Extract the [x, y] coordinate from the center of the cell holding the provided text.  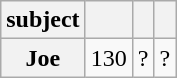
Joe [43, 58]
subject [43, 20]
130 [108, 58]
